Output the (X, Y) coordinate of the center of the cell containing the given text.  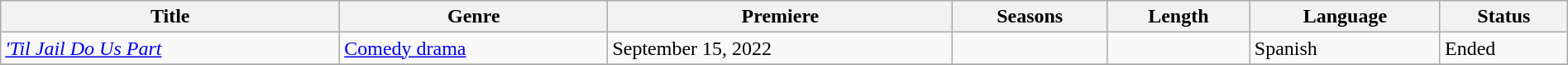
Length (1178, 17)
Genre (474, 17)
Ended (1503, 48)
'Til Jail Do Us Part (170, 48)
Comedy drama (474, 48)
Status (1503, 17)
Seasons (1030, 17)
Premiere (781, 17)
Language (1345, 17)
September 15, 2022 (781, 48)
Title (170, 17)
Spanish (1345, 48)
